Return the (x, y) coordinate for the center point of the cell that contains the specified text.  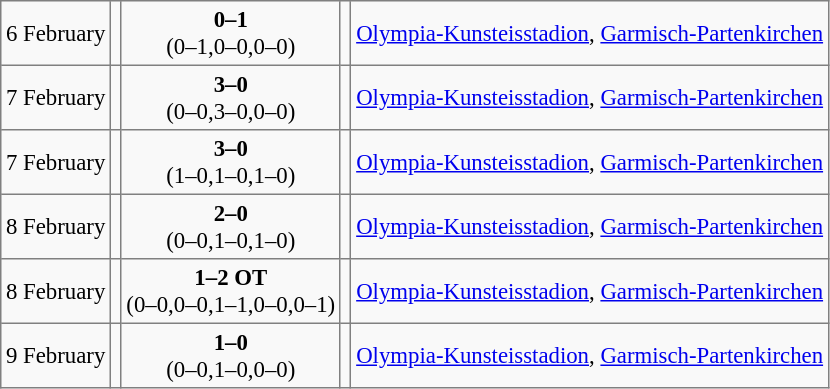
6 February (56, 33)
1–0(0–0,1–0,0–0) (230, 355)
9 February (56, 355)
1–2 OT(0–0,0–0,1–1,0–0,0–1) (230, 291)
2–0(0–0,1–0,1–0) (230, 226)
0–1(0–1,0–0,0–0) (230, 33)
3–0(0–0,3–0,0–0) (230, 97)
3–0(1–0,1–0,1–0) (230, 162)
